Return [x, y] of the center of cell containing provided text 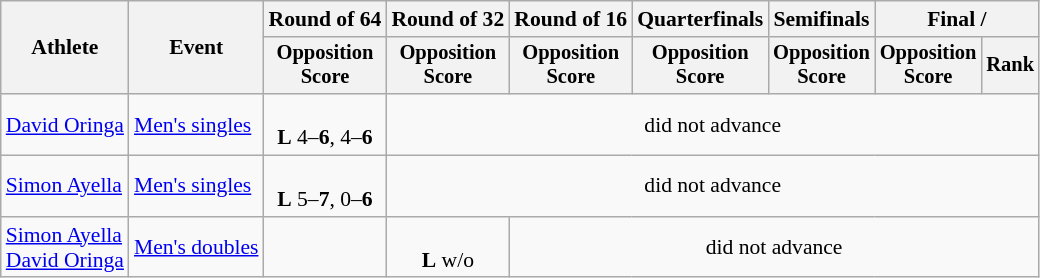
L 4–6, 4–6 [326, 124]
Final / [957, 19]
Round of 16 [570, 19]
Athlete [65, 48]
Semifinals [822, 19]
Men's doubles [196, 248]
Simon AyellaDavid Oringa [65, 248]
L w/o [448, 248]
Event [196, 48]
David Oringa [65, 124]
Round of 32 [448, 19]
Simon Ayella [65, 186]
L 5–7, 0–6 [326, 186]
Rank [1010, 66]
Round of 64 [326, 19]
Quarterfinals [700, 19]
